Scan for the cell matching the given text and deliver its [x, y] coordinate at center. 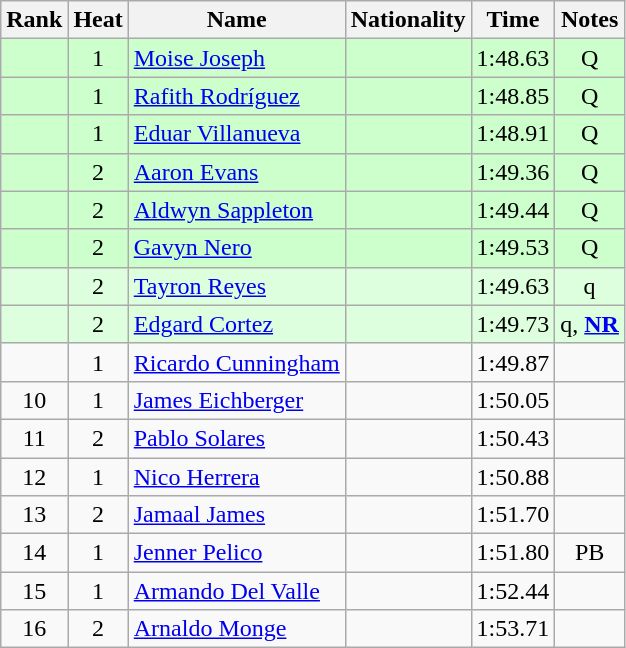
Jamaal James [236, 515]
Armando Del Valle [236, 591]
Name [236, 20]
1:48.85 [513, 96]
Jenner Pelico [236, 553]
Time [513, 20]
q, NR [590, 324]
1:50.88 [513, 477]
1:49.36 [513, 172]
1:48.63 [513, 58]
Notes [590, 20]
1:50.43 [513, 438]
Gavyn Nero [236, 248]
PB [590, 553]
11 [34, 438]
13 [34, 515]
Nationality [408, 20]
Rank [34, 20]
1:52.44 [513, 591]
1:49.53 [513, 248]
Rafith Rodríguez [236, 96]
Pablo Solares [236, 438]
Moise Joseph [236, 58]
1:49.44 [513, 210]
1:50.05 [513, 400]
Aldwyn Sappleton [236, 210]
Arnaldo Monge [236, 629]
1:53.71 [513, 629]
q [590, 286]
16 [34, 629]
12 [34, 477]
Aaron Evans [236, 172]
1:49.87 [513, 362]
Eduar Villanueva [236, 134]
1:51.80 [513, 553]
James Eichberger [236, 400]
Tayron Reyes [236, 286]
14 [34, 553]
1:48.91 [513, 134]
1:51.70 [513, 515]
1:49.73 [513, 324]
Heat [98, 20]
Edgard Cortez [236, 324]
1:49.63 [513, 286]
Nico Herrera [236, 477]
15 [34, 591]
Ricardo Cunningham [236, 362]
10 [34, 400]
